Capture the cell that displays the provided text and extract its [x, y] central coordinate. 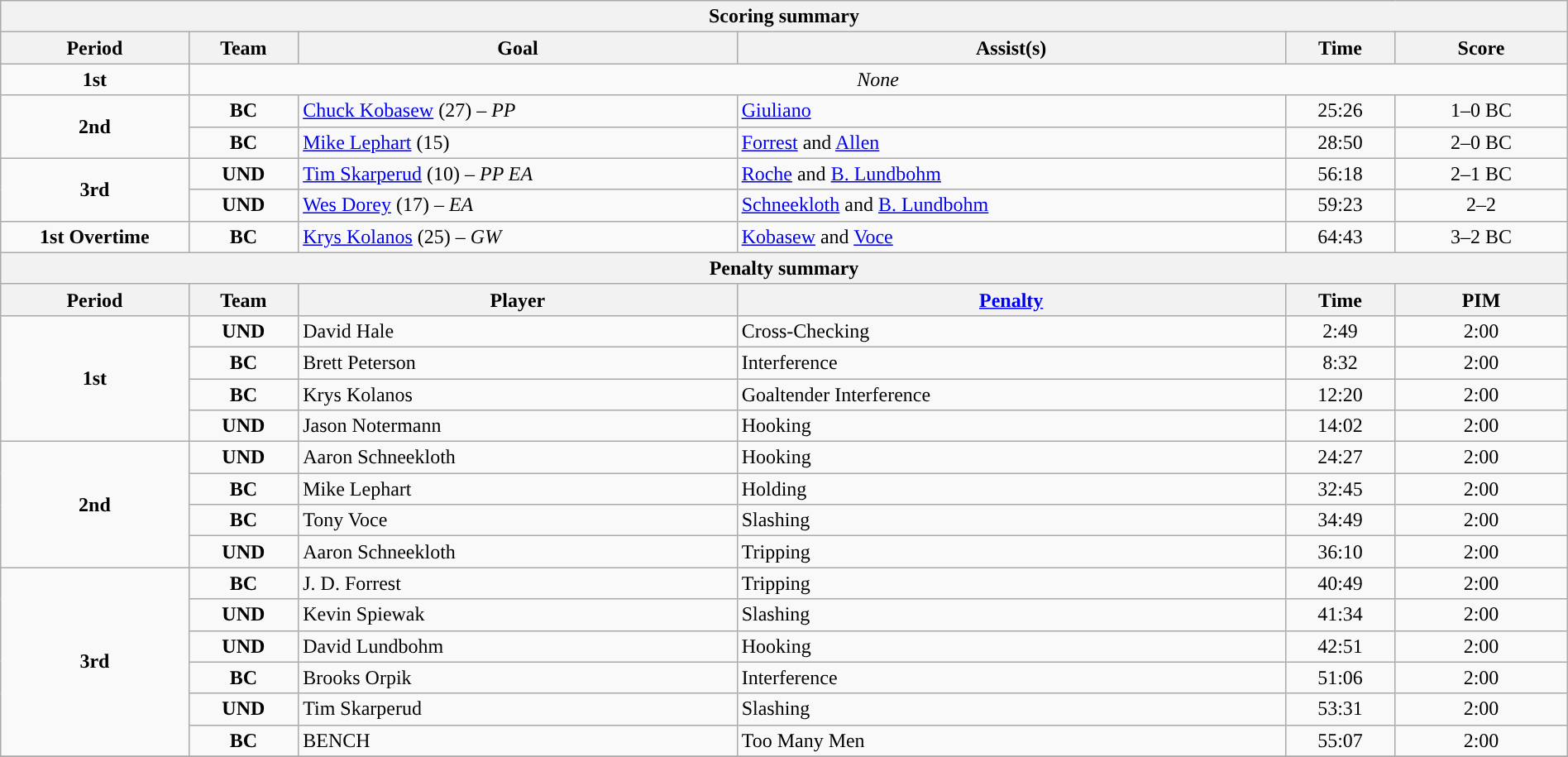
1–0 BC [1481, 111]
Schneekloth and B. Lundbohm [1011, 205]
25:26 [1340, 111]
Penalty summary [784, 268]
42:51 [1340, 646]
David Hale [518, 331]
Scoring summary [784, 17]
53:31 [1340, 709]
64:43 [1340, 237]
12:20 [1340, 395]
40:49 [1340, 583]
J. D. Forrest [518, 583]
Holding [1011, 489]
David Lundbohm [518, 646]
2–1 BC [1481, 174]
Kevin Spiewak [518, 615]
Player [518, 299]
Tim Skarperud [518, 709]
Krys Kolanos [518, 395]
Tim Skarperud (10) – PP EA [518, 174]
3–2 BC [1481, 237]
Wes Dorey (17) – EA [518, 205]
Chuck Kobasew (27) – PP [518, 111]
2:49 [1340, 331]
56:18 [1340, 174]
Roche and B. Lundbohm [1011, 174]
Tony Voce [518, 520]
41:34 [1340, 615]
BENCH [518, 740]
Cross-Checking [1011, 331]
Brooks Orpik [518, 678]
Penalty [1011, 299]
PIM [1481, 299]
8:32 [1340, 362]
59:23 [1340, 205]
Mike Lephart (15) [518, 142]
32:45 [1340, 489]
51:06 [1340, 678]
Assist(s) [1011, 48]
Jason Notermann [518, 426]
34:49 [1340, 520]
Giuliano [1011, 111]
Kobasew and Voce [1011, 237]
1st Overtime [94, 237]
24:27 [1340, 458]
Brett Peterson [518, 362]
Forrest and Allen [1011, 142]
Score [1481, 48]
14:02 [1340, 426]
36:10 [1340, 552]
Mike Lephart [518, 489]
Krys Kolanos (25) – GW [518, 237]
Too Many Men [1011, 740]
55:07 [1340, 740]
None [878, 79]
2–0 BC [1481, 142]
Goaltender Interference [1011, 395]
28:50 [1340, 142]
Goal [518, 48]
2–2 [1481, 205]
